Find where the given text appears and provide that cell's center as (x, y) coordinate. 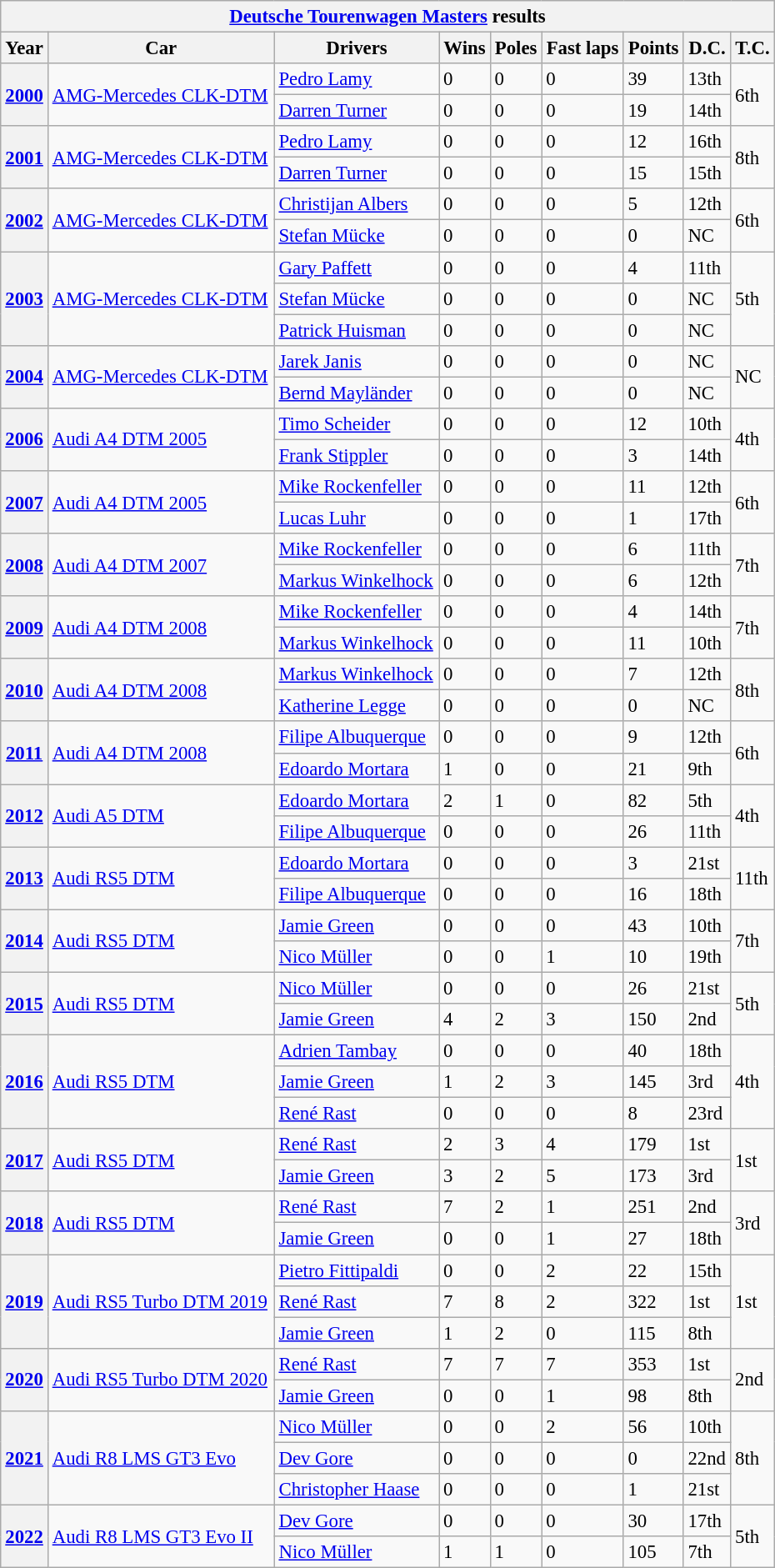
Year (25, 48)
D.C. (707, 48)
2017 (25, 1160)
40 (653, 1051)
Lucas Luhr (357, 518)
Christijan Albers (357, 204)
2000 (25, 95)
322 (653, 1301)
Points (653, 48)
19th (707, 957)
Car (161, 48)
Patrick Huisman (357, 330)
Audi A4 DTM 2007 (161, 565)
173 (653, 1176)
2002 (25, 220)
82 (653, 800)
Drivers (357, 48)
145 (653, 1082)
2009 (25, 627)
Christopher Haase (357, 1490)
2001 (25, 157)
150 (653, 1019)
10 (653, 957)
13th (707, 79)
Audi A5 DTM (161, 815)
2022 (25, 1535)
2011 (25, 754)
2014 (25, 940)
2015 (25, 1004)
22 (653, 1270)
15 (653, 173)
43 (653, 925)
56 (653, 1427)
Katherine Legge (357, 706)
98 (653, 1395)
2006 (25, 440)
2008 (25, 565)
16th (707, 142)
Wins (465, 48)
T.C. (752, 48)
2020 (25, 1379)
Bernd Mayländer (357, 393)
2010 (25, 690)
2012 (25, 815)
Gary Paffett (357, 268)
105 (653, 1552)
Timo Scheider (357, 424)
Audi R8 LMS GT3 Evo II (161, 1535)
Jarek Janis (357, 361)
Frank Stippler (357, 455)
Audi R8 LMS GT3 Evo (161, 1459)
21 (653, 769)
9th (707, 769)
Pietro Fittipaldi (357, 1270)
Fast laps (582, 48)
16 (653, 894)
353 (653, 1364)
27 (653, 1239)
2021 (25, 1459)
251 (653, 1208)
Deutsche Tourenwagen Masters results (387, 17)
19 (653, 111)
Audi RS5 Turbo DTM 2020 (161, 1379)
2003 (25, 298)
2007 (25, 502)
Poles (516, 48)
9 (653, 738)
23rd (707, 1114)
22nd (707, 1458)
2016 (25, 1082)
39 (653, 79)
2013 (25, 879)
2018 (25, 1224)
30 (653, 1520)
Adrien Tambay (357, 1051)
Audi RS5 Turbo DTM 2019 (161, 1302)
115 (653, 1333)
2004 (25, 377)
179 (653, 1145)
2019 (25, 1302)
